From the cell containing the given text, extract its center point as [X, Y] coordinate. 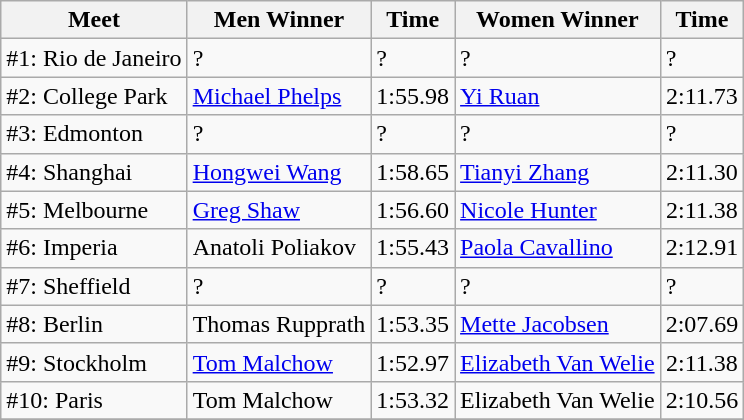
2:07.69 [702, 324]
Michael Phelps [279, 96]
1:52.97 [413, 362]
1:58.65 [413, 172]
Men Winner [279, 20]
2:11.73 [702, 96]
#9: Stockholm [94, 362]
Women Winner [558, 20]
1:53.35 [413, 324]
Greg Shaw [279, 210]
#1: Rio de Janeiro [94, 58]
1:53.32 [413, 400]
Anatoli Poliakov [279, 248]
Meet [94, 20]
2:12.91 [702, 248]
#10: Paris [94, 400]
#4: Shanghai [94, 172]
2:10.56 [702, 400]
Mette Jacobsen [558, 324]
Nicole Hunter [558, 210]
#5: Melbourne [94, 210]
Tianyi Zhang [558, 172]
2:11.30 [702, 172]
#3: Edmonton [94, 134]
Hongwei Wang [279, 172]
1:55.98 [413, 96]
#8: Berlin [94, 324]
1:55.43 [413, 248]
#6: Imperia [94, 248]
#7: Sheffield [94, 286]
1:56.60 [413, 210]
Thomas Rupprath [279, 324]
Paola Cavallino [558, 248]
#2: College Park [94, 96]
Yi Ruan [558, 96]
